Locate the cell with the specified text and output its (X, Y) center coordinate. 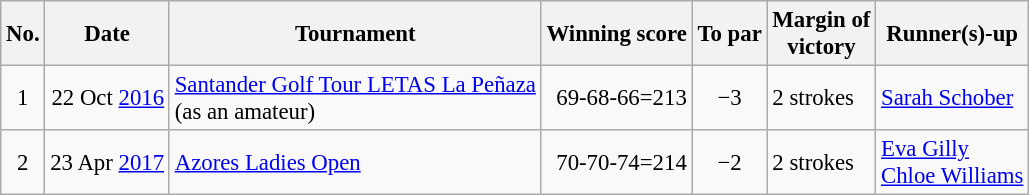
−3 (730, 98)
Winning score (616, 34)
Santander Golf Tour LETAS La Peñaza(as an amateur) (355, 98)
69-68-66=213 (616, 98)
Sarah Schober (952, 98)
Runner(s)-up (952, 34)
22 Oct 2016 (107, 98)
Margin ofvictory (822, 34)
No. (23, 34)
Date (107, 34)
70-70-74=214 (616, 162)
To par (730, 34)
23 Apr 2017 (107, 162)
Eva Gilly Chloe Williams (952, 162)
Azores Ladies Open (355, 162)
1 (23, 98)
Tournament (355, 34)
−2 (730, 162)
2 (23, 162)
